Extract the (x, y) coordinate from the center of the cell holding the provided text.  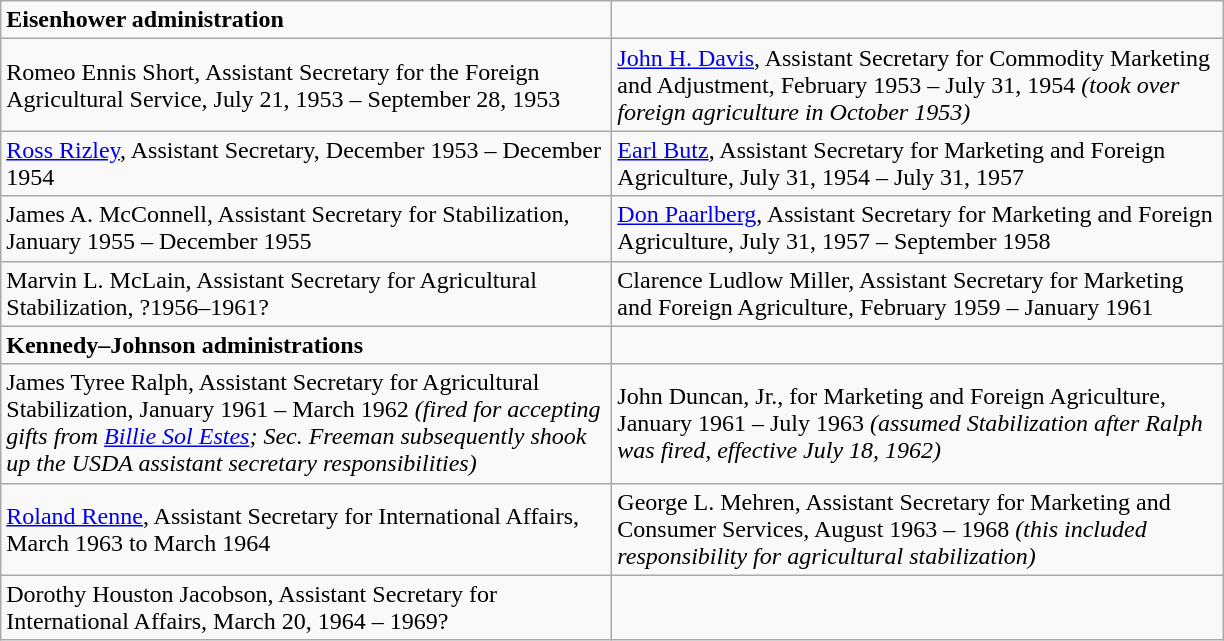
James A. McConnell, Assistant Secretary for Stabilization, January 1955 – December 1955 (306, 228)
Dorothy Houston Jacobson, Assistant Secretary for International Affairs, March 20, 1964 – 1969? (306, 608)
Earl Butz, Assistant Secretary for Marketing and Foreign Agriculture, July 31, 1954 – July 31, 1957 (918, 164)
Romeo Ennis Short, Assistant Secretary for the Foreign Agricultural Service, July 21, 1953 – September 28, 1953 (306, 85)
Don Paarlberg, Assistant Secretary for Marketing and Foreign Agriculture, July 31, 1957 – September 1958 (918, 228)
Roland Renne, Assistant Secretary for International Affairs, March 1963 to March 1964 (306, 529)
Ross Rizley, Assistant Secretary, December 1953 – December 1954 (306, 164)
Clarence Ludlow Miller, Assistant Secretary for Marketing and Foreign Agriculture, February 1959 – January 1961 (918, 294)
Eisenhower administration (306, 20)
Kennedy–Johnson administrations (306, 345)
Marvin L. McLain, Assistant Secretary for Agricultural Stabilization, ?1956–1961? (306, 294)
